From the cell containing the given text, extract its center point as [x, y] coordinate. 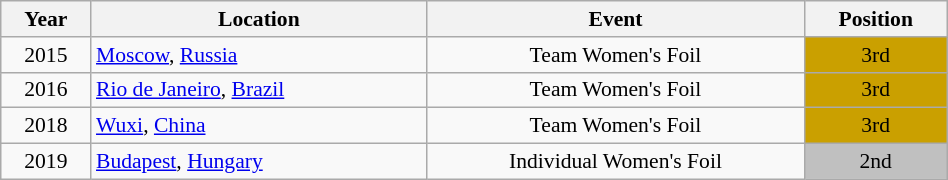
Event [616, 19]
Budapest, Hungary [259, 162]
Moscow, Russia [259, 55]
2018 [46, 126]
2015 [46, 55]
2019 [46, 162]
Individual Women's Foil [616, 162]
Year [46, 19]
2nd [876, 162]
2016 [46, 90]
Wuxi, China [259, 126]
Position [876, 19]
Rio de Janeiro, Brazil [259, 90]
Location [259, 19]
